Locate the cell with the specified text and output its [x, y] center coordinate. 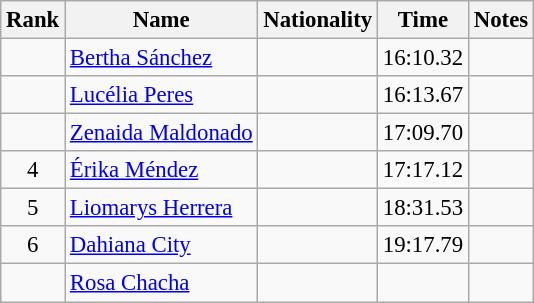
Érika Méndez [162, 170]
Time [422, 20]
4 [33, 170]
Rank [33, 20]
Dahiana City [162, 245]
6 [33, 245]
Zenaida Maldonado [162, 133]
16:13.67 [422, 95]
Name [162, 20]
Bertha Sánchez [162, 58]
18:31.53 [422, 208]
Lucélia Peres [162, 95]
17:09.70 [422, 133]
Notes [500, 20]
5 [33, 208]
19:17.79 [422, 245]
17:17.12 [422, 170]
Liomarys Herrera [162, 208]
16:10.32 [422, 58]
Nationality [318, 20]
Rosa Chacha [162, 283]
